Extract the [X, Y] coordinate from the center of the cell holding the provided text.  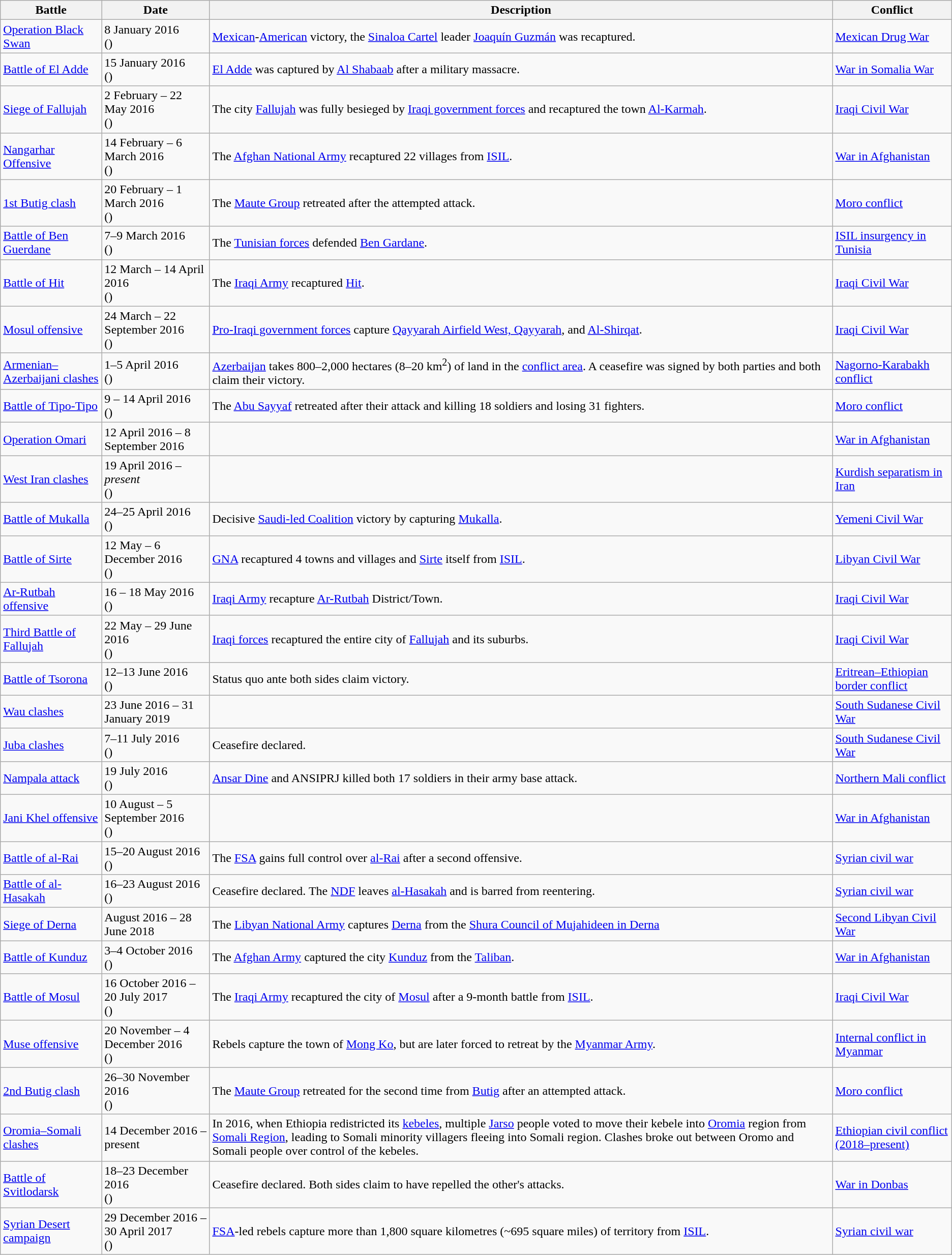
Ar-Rutbah offensive [51, 599]
7–9 March 2016() [156, 243]
Jani Khel offensive [51, 818]
2nd Butig clash [51, 1091]
The Maute Group retreated for the second time from Butig after an attempted attack. [521, 1091]
15 January 2016() [156, 69]
Kurdish separatism in Iran [892, 479]
12 March – 14 April 2016() [156, 283]
9 – 14 April 2016() [156, 406]
The Tunisian forces defended Ben Gardane. [521, 243]
The Libyan National Army captures Derna from the Shura Council of Mujahideen in Derna [521, 924]
24 March – 22 September 2016() [156, 330]
Battle of Tipo-Tipo [51, 406]
Juba clashes [51, 744]
18–23 December 2016() [156, 1184]
7–11 July 2016() [156, 744]
3–4 October 2016() [156, 957]
West Iran clashes [51, 479]
Battle of Mosul [51, 997]
Iraqi Army recapture Ar-Rutbah District/Town. [521, 599]
Northern Mali conflict [892, 778]
26–30 November 2016() [156, 1091]
The city Fallujah was fully besieged by Iraqi government forces and recaptured the town Al-Karmah. [521, 109]
Status quo ante both sides claim victory. [521, 678]
16 – 18 May 2016() [156, 599]
Ceasefire declared. The NDF leaves al-Hasakah and is barred from reentering. [521, 891]
The Iraqi Army recaptured Hit. [521, 283]
1st Butig clash [51, 203]
Nangarhar Offensive [51, 156]
16 October 2016 – 20 July 2017() [156, 997]
Internal conflict in Myanmar [892, 1044]
Eritrean–Ethiopian border conflict [892, 678]
Armenian–Azerbaijani clashes [51, 371]
Wau clashes [51, 712]
The Afghan National Army recaptured 22 villages from ISIL. [521, 156]
Battle of Tsorona [51, 678]
29 December 2016 – 30 April 2017() [156, 1231]
The FSA gains full control over al-Rai after a second offensive. [521, 858]
8 January 2016() [156, 37]
12–13 June 2016() [156, 678]
Battle [51, 10]
12 May – 6 December 2016() [156, 559]
Muse offensive [51, 1044]
Battle of Mukalla [51, 519]
Libyan Civil War [892, 559]
19 April 2016 – present() [156, 479]
Battle of al-Hasakah [51, 891]
2 February – 22 May 2016() [156, 109]
Battle of El Adde [51, 69]
Rebels capture the town of Mong Ko, but are later forced to retreat by the Myanmar Army. [521, 1044]
Third Battle of Fallujah [51, 639]
Operation Black Swan [51, 37]
El Adde was captured by Al Shabaab after a military massacre. [521, 69]
Battle of al-Rai [51, 858]
Battle of Svitlodarsk [51, 1184]
Nampala attack [51, 778]
Ceasefire declared. Both sides claim to have repelled the other's attacks. [521, 1184]
Siege of Fallujah [51, 109]
1–5 April 2016() [156, 371]
23 June 2016 – 31 January 2019 [156, 712]
Mexican-American victory, the Sinaloa Cartel leader Joaquín Guzmán was recaptured. [521, 37]
Ethiopian civil conflict (2018–present) [892, 1138]
GNA recaptured 4 towns and villages and Sirte itself from ISIL. [521, 559]
Syrian Desert campaign [51, 1231]
The Afghan Army captured the city Kunduz from the Taliban. [521, 957]
Battle of Hit [51, 283]
Decisive Saudi-led Coalition victory by capturing Mukalla. [521, 519]
10 August – 5 September 2016() [156, 818]
Mosul offensive [51, 330]
Mexican Drug War [892, 37]
FSA-led rebels capture more than 1,800 square kilometres (~695 square miles) of territory from ISIL. [521, 1231]
Siege of Derna [51, 924]
Pro-Iraqi government forces capture Qayyarah Airfield West, Qayyarah, and Al-Shirqat. [521, 330]
Nagorno-Karabakh conflict [892, 371]
Battle of Sirte [51, 559]
Operation Omari [51, 439]
The Iraqi Army recaptured the city of Mosul after a 9-month battle from ISIL. [521, 997]
Battle of Kunduz [51, 957]
August 2016 – 28 June 2018 [156, 924]
Second Libyan Civil War [892, 924]
Conflict [892, 10]
20 November – 4 December 2016() [156, 1044]
14 December 2016 – present [156, 1138]
12 April 2016 – 8 September 2016 [156, 439]
16–23 August 2016() [156, 891]
Yemeni Civil War [892, 519]
22 May – 29 June 2016() [156, 639]
Iraqi forces recaptured the entire city of Fallujah and its suburbs. [521, 639]
24–25 April 2016() [156, 519]
Description [521, 10]
Oromia–Somali clashes [51, 1138]
14 February – 6 March 2016() [156, 156]
Ceasefire declared. [521, 744]
Ansar Dine and ANSIPRJ killed both 17 soldiers in their army base attack. [521, 778]
Date [156, 10]
War in Donbas [892, 1184]
ISIL insurgency in Tunisia [892, 243]
War in Somalia War [892, 69]
The Maute Group retreated after the attempted attack. [521, 203]
Battle of Ben Guerdane [51, 243]
20 February – 1 March 2016() [156, 203]
15–20 August 2016() [156, 858]
The Abu Sayyaf retreated after their attack and killing 18 soldiers and losing 31 fighters. [521, 406]
19 July 2016() [156, 778]
Azerbaijan takes 800–2,000 hectares (8–20 km2) of land in the conflict area. A ceasefire was signed by both parties and both claim their victory. [521, 371]
